Capture the cell that displays the provided text and extract its (X, Y) central coordinate. 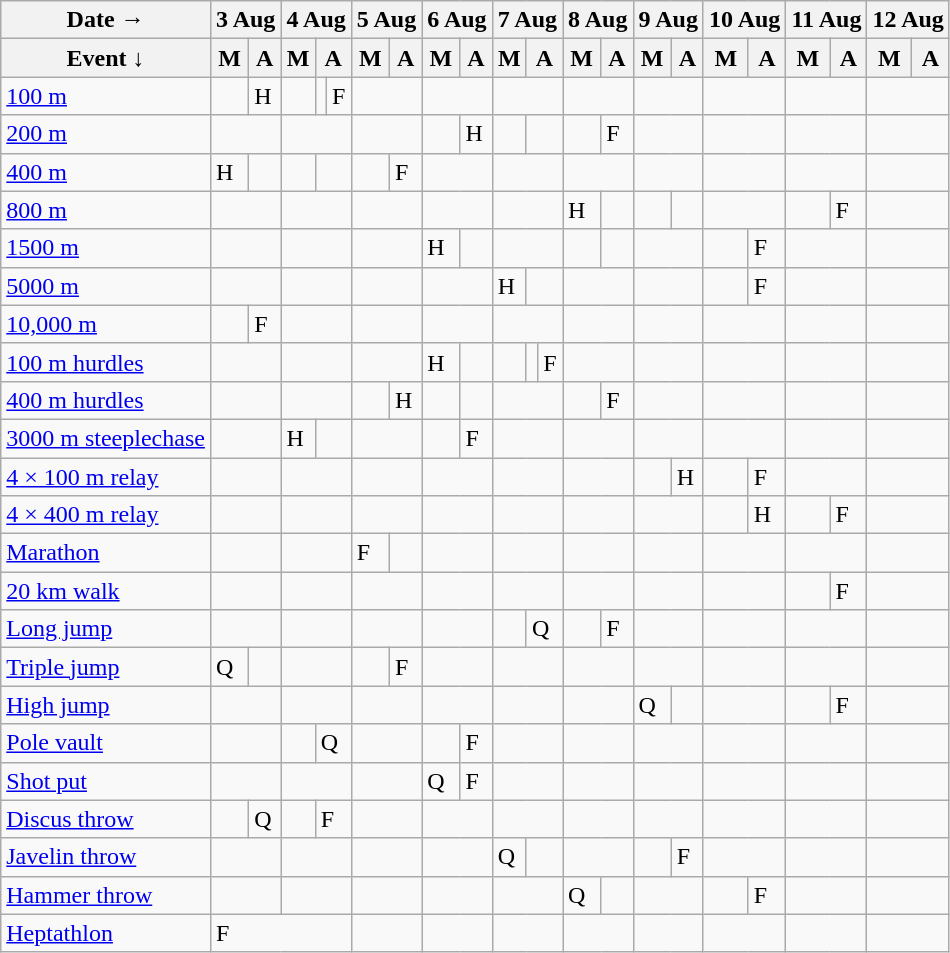
11 Aug (826, 20)
800 m (106, 210)
3000 m steeplechase (106, 438)
4 Aug (316, 20)
6 Aug (457, 20)
400 m hurdles (106, 400)
Javelin throw (106, 857)
10 Aug (744, 20)
100 m (106, 96)
Triple jump (106, 667)
1500 m (106, 248)
12 Aug (908, 20)
Pole vault (106, 743)
20 km walk (106, 591)
Event ↓ (106, 58)
4 × 100 m relay (106, 477)
7 Aug (527, 20)
Discus throw (106, 819)
Marathon (106, 553)
9 Aug (668, 20)
100 m hurdles (106, 362)
10,000 m (106, 324)
8 Aug (598, 20)
Heptathlon (106, 933)
200 m (106, 134)
Long jump (106, 629)
4 × 400 m relay (106, 515)
High jump (106, 705)
Date → (106, 20)
5 Aug (386, 20)
Shot put (106, 781)
400 m (106, 172)
5000 m (106, 286)
3 Aug (245, 20)
Hammer throw (106, 895)
